Return (X, Y) of the center of cell containing provided text 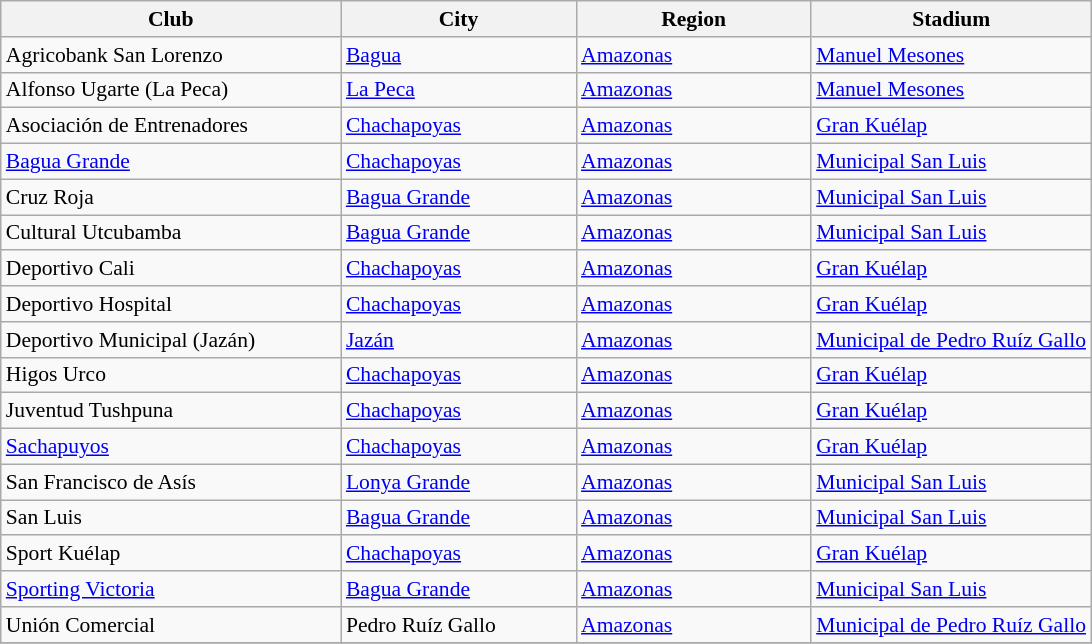
San Francisco de Asís (171, 482)
Sport Kuélap (171, 554)
City (458, 19)
Club (171, 19)
Cruz Roja (171, 197)
Jazán (458, 340)
Agricobank San Lorenzo (171, 55)
Deportivo Municipal (Jazán) (171, 340)
La Peca (458, 90)
Unión Comercial (171, 625)
Sachapuyos (171, 447)
Deportivo Hospital (171, 304)
Juventud Tushpuna (171, 411)
Stadium (951, 19)
San Luis (171, 518)
Pedro Ruíz Gallo (458, 625)
Bagua (458, 55)
Higos Urco (171, 375)
Lonya Grande (458, 482)
Cultural Utcubamba (171, 233)
Sporting Victoria (171, 589)
Region (694, 19)
Alfonso Ugarte (La Peca) (171, 90)
Deportivo Cali (171, 269)
Asociación de Entrenadores (171, 126)
